Return [X, Y] of the center of cell containing provided text 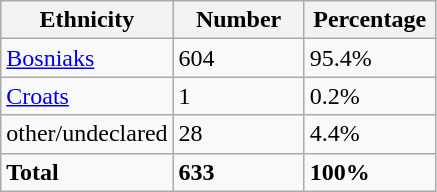
28 [238, 134]
633 [238, 172]
1 [238, 96]
Total [87, 172]
Croats [87, 96]
0.2% [370, 96]
Bosniaks [87, 58]
other/undeclared [87, 134]
4.4% [370, 134]
Percentage [370, 20]
95.4% [370, 58]
100% [370, 172]
Ethnicity [87, 20]
Number [238, 20]
604 [238, 58]
